For the text-containing cell, return its midpoint in [x, y] coordinate format. 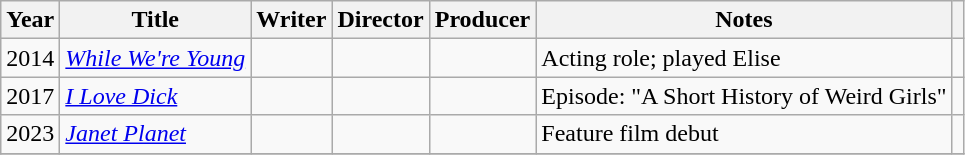
Year [30, 20]
Notes [744, 20]
2017 [30, 96]
2023 [30, 134]
Writer [292, 20]
I Love Dick [156, 96]
Janet Planet [156, 134]
While We're Young [156, 58]
Episode: "A Short History of Weird Girls" [744, 96]
Title [156, 20]
Feature film debut [744, 134]
Acting role; played Elise [744, 58]
2014 [30, 58]
Director [380, 20]
Producer [482, 20]
